Return (x, y) of the center of cell containing provided text 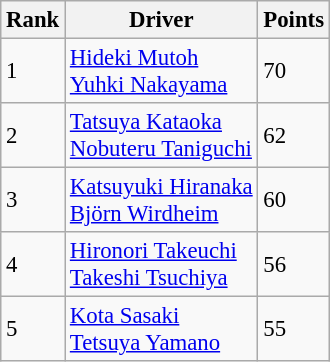
55 (294, 330)
5 (33, 330)
Kota Sasaki Tetsuya Yamano (162, 330)
Points (294, 20)
4 (33, 264)
2 (33, 136)
Hideki Mutoh Yuhki Nakayama (162, 72)
60 (294, 200)
1 (33, 72)
Hironori Takeuchi Takeshi Tsuchiya (162, 264)
Rank (33, 20)
70 (294, 72)
62 (294, 136)
Driver (162, 20)
Tatsuya Kataoka Nobuteru Taniguchi (162, 136)
56 (294, 264)
Katsuyuki Hiranaka Björn Wirdheim (162, 200)
3 (33, 200)
